Scan for the cell matching the given text and deliver its [x, y] coordinate at center. 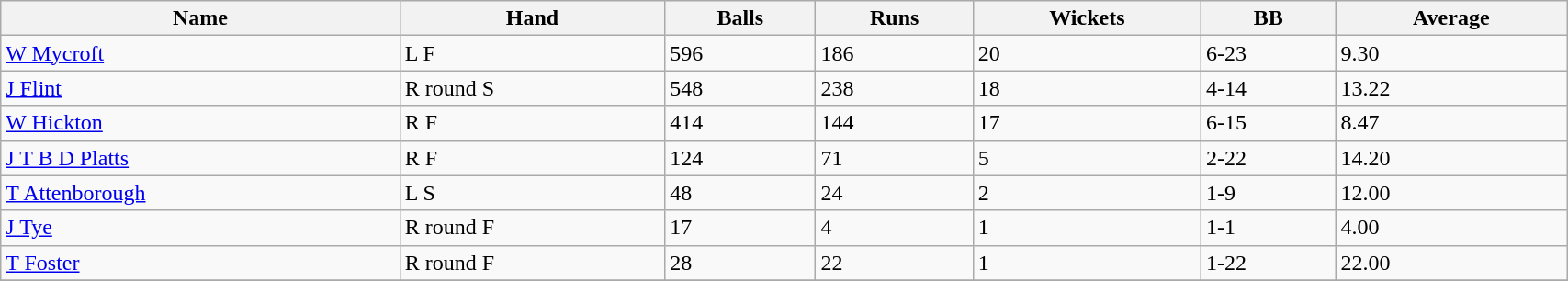
596 [740, 53]
5 [1087, 158]
28 [740, 263]
6-15 [1268, 123]
8.47 [1451, 123]
18 [1087, 88]
1-1 [1268, 228]
13.22 [1451, 88]
186 [895, 53]
4.00 [1451, 228]
144 [895, 123]
48 [740, 193]
T Foster [200, 263]
9.30 [1451, 53]
4 [895, 228]
L S [532, 193]
22.00 [1451, 263]
Runs [895, 18]
R round S [532, 88]
20 [1087, 53]
Average [1451, 18]
4-14 [1268, 88]
L F [532, 53]
238 [895, 88]
22 [895, 263]
71 [895, 158]
W Mycroft [200, 53]
12.00 [1451, 193]
Wickets [1087, 18]
6-23 [1268, 53]
1-9 [1268, 193]
W Hickton [200, 123]
J Flint [200, 88]
414 [740, 123]
1-22 [1268, 263]
2-22 [1268, 158]
124 [740, 158]
T Attenborough [200, 193]
548 [740, 88]
Hand [532, 18]
Balls [740, 18]
J T B D Platts [200, 158]
2 [1087, 193]
Name [200, 18]
J Tye [200, 228]
24 [895, 193]
14.20 [1451, 158]
BB [1268, 18]
